Pinpoint the cell where the given text exists, returning its [x, y] midpoint coordinate. 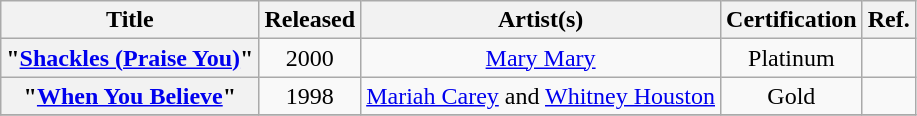
Mariah Carey and Whitney Houston [541, 96]
Mary Mary [541, 58]
Ref. [888, 20]
2000 [310, 58]
"Shackles (Praise You)" [130, 58]
"When You Believe" [130, 96]
Artist(s) [541, 20]
Title [130, 20]
1998 [310, 96]
Platinum [792, 58]
Certification [792, 20]
Gold [792, 96]
Released [310, 20]
